From the cell containing the given text, extract its center point as [x, y] coordinate. 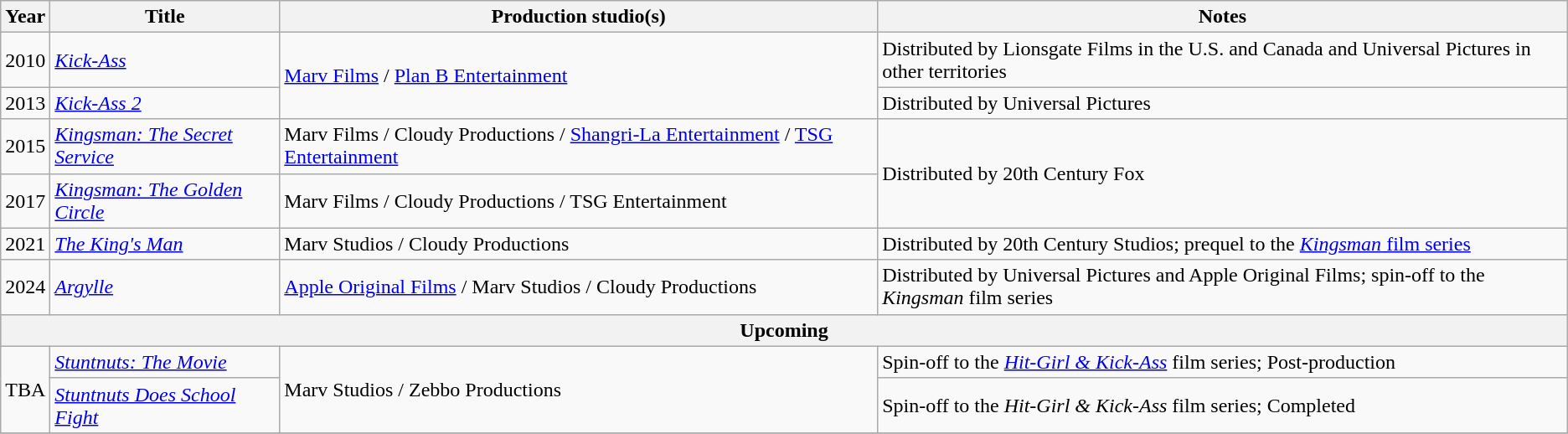
Distributed by 20th Century Fox [1223, 173]
The King's Man [165, 244]
2021 [25, 244]
Distributed by Universal Pictures and Apple Original Films; spin-off to the Kingsman film series [1223, 287]
Notes [1223, 17]
Stuntnuts Does School Fight [165, 406]
TBA [25, 389]
2013 [25, 103]
Distributed by Universal Pictures [1223, 103]
Argylle [165, 287]
Marv Films / Cloudy Productions / TSG Entertainment [579, 201]
Marv Films / Cloudy Productions / Shangri-La Entertainment / TSG Entertainment [579, 146]
Kick-Ass 2 [165, 103]
Apple Original Films / Marv Studios / Cloudy Productions [579, 287]
Year [25, 17]
Kick-Ass [165, 60]
2010 [25, 60]
2024 [25, 287]
Distributed by 20th Century Studios; prequel to the Kingsman film series [1223, 244]
Marv Films / Plan B Entertainment [579, 75]
Title [165, 17]
2015 [25, 146]
Spin-off to the Hit-Girl & Kick-Ass film series; Post-production [1223, 362]
Production studio(s) [579, 17]
Kingsman: The Golden Circle [165, 201]
Upcoming [784, 330]
Marv Studios / Zebbo Productions [579, 389]
2017 [25, 201]
Marv Studios / Cloudy Productions [579, 244]
Spin-off to the Hit-Girl & Kick-Ass film series; Completed [1223, 406]
Kingsman: The Secret Service [165, 146]
Distributed by Lionsgate Films in the U.S. and Canada and Universal Pictures in other territories [1223, 60]
Stuntnuts: The Movie [165, 362]
